Extract the (x, y) coordinate from the center of the cell holding the provided text.  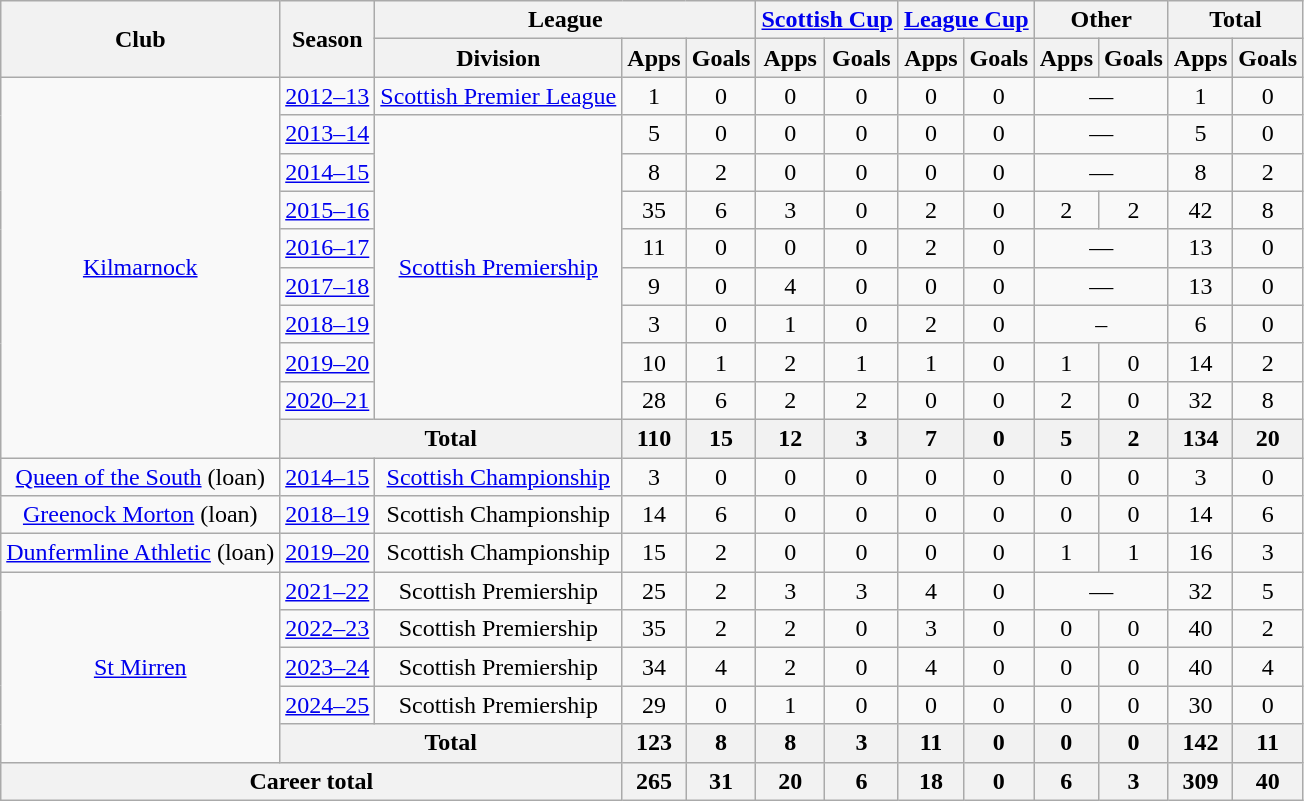
2022–23 (328, 629)
12 (790, 438)
31 (721, 781)
Other (1101, 20)
16 (1200, 553)
Kilmarnock (140, 268)
28 (654, 400)
Scottish Cup (827, 20)
265 (654, 781)
Queen of the South (loan) (140, 477)
Club (140, 39)
142 (1200, 743)
42 (1200, 210)
2024–25 (328, 705)
2012–13 (328, 96)
2016–17 (328, 248)
2023–24 (328, 667)
7 (930, 438)
309 (1200, 781)
Division (498, 58)
9 (654, 286)
2021–22 (328, 591)
2015–16 (328, 210)
2020–21 (328, 400)
St Mirren (140, 667)
110 (654, 438)
123 (654, 743)
2013–14 (328, 134)
Dunfermline Athletic (loan) (140, 553)
Greenock Morton (loan) (140, 515)
Career total (312, 781)
25 (654, 591)
Scottish Premier League (498, 96)
Season (328, 39)
30 (1200, 705)
134 (1200, 438)
18 (930, 781)
2017–18 (328, 286)
29 (654, 705)
10 (654, 362)
34 (654, 667)
League (566, 20)
– (1101, 324)
League Cup (966, 20)
